Locate the cell with the specified text and output its [x, y] center coordinate. 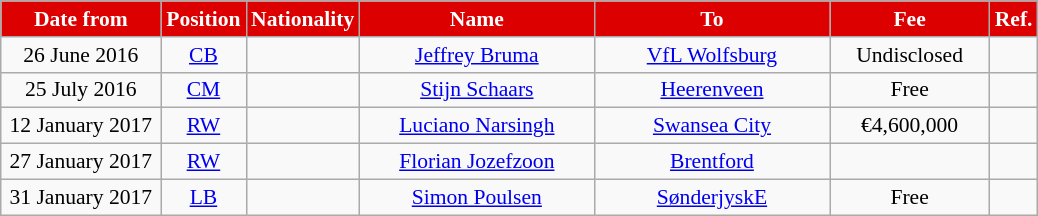
CB [204, 55]
Fee [910, 19]
Jeffrey Bruma [476, 55]
Stijn Schaars [476, 90]
12 January 2017 [81, 126]
31 January 2017 [81, 197]
Ref. [1014, 19]
Nationality [302, 19]
Heerenveen [712, 90]
Undisclosed [910, 55]
Simon Poulsen [476, 197]
SønderjyskE [712, 197]
€4,600,000 [910, 126]
Name [476, 19]
Brentford [712, 162]
CM [204, 90]
27 January 2017 [81, 162]
Date from [81, 19]
To [712, 19]
26 June 2016 [81, 55]
Florian Jozefzoon [476, 162]
Luciano Narsingh [476, 126]
Swansea City [712, 126]
Position [204, 19]
LB [204, 197]
VfL Wolfsburg [712, 55]
25 July 2016 [81, 90]
